Scan for the cell matching the given text and deliver its [X, Y] coordinate at center. 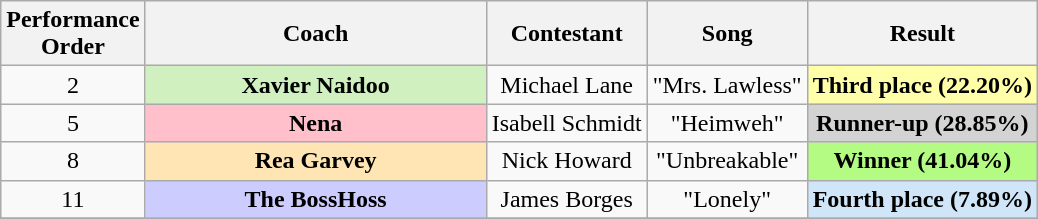
Result [922, 34]
2 [73, 85]
5 [73, 123]
Performance Order [73, 34]
Coach [316, 34]
Nick Howard [566, 161]
Xavier Naidoo [316, 85]
"Lonely" [727, 199]
"Unbreakable" [727, 161]
Fourth place (7.89%) [922, 199]
Isabell Schmidt [566, 123]
Winner (41.04%) [922, 161]
Contestant [566, 34]
The BossHoss [316, 199]
Nena [316, 123]
Third place (22.20%) [922, 85]
"Heimweh" [727, 123]
8 [73, 161]
"Mrs. Lawless" [727, 85]
11 [73, 199]
Michael Lane [566, 85]
James Borges [566, 199]
Song [727, 34]
Rea Garvey [316, 161]
Runner-up (28.85%) [922, 123]
